From the cell containing the given text, extract its center point as (x, y) coordinate. 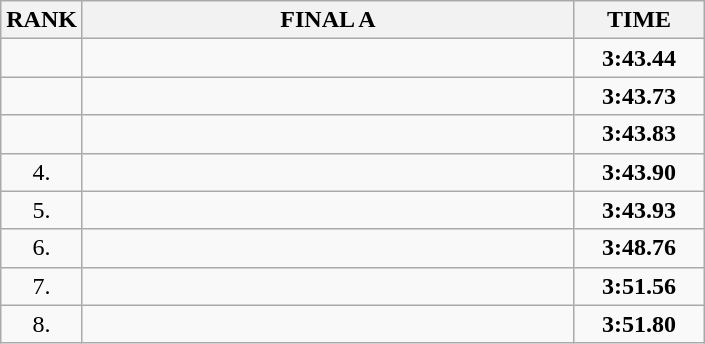
TIME (640, 20)
FINAL A (328, 20)
5. (42, 210)
3:51.56 (640, 286)
3:43.44 (640, 58)
3:43.73 (640, 96)
3:51.80 (640, 324)
4. (42, 172)
6. (42, 248)
3:43.93 (640, 210)
RANK (42, 20)
3:48.76 (640, 248)
3:43.90 (640, 172)
7. (42, 286)
8. (42, 324)
3:43.83 (640, 134)
